Capture the cell that displays the provided text and extract its (X, Y) central coordinate. 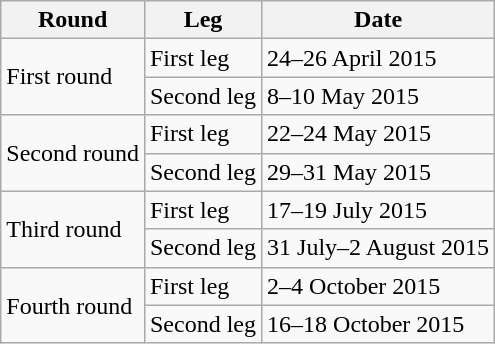
8–10 May 2015 (378, 96)
2–4 October 2015 (378, 286)
Leg (202, 20)
24–26 April 2015 (378, 58)
Fourth round (73, 305)
29–31 May 2015 (378, 172)
Third round (73, 229)
Round (73, 20)
31 July–2 August 2015 (378, 248)
17–19 July 2015 (378, 210)
22–24 May 2015 (378, 134)
First round (73, 77)
Date (378, 20)
16–18 October 2015 (378, 324)
Second round (73, 153)
